Locate the cell with the specified text and output its [X, Y] center coordinate. 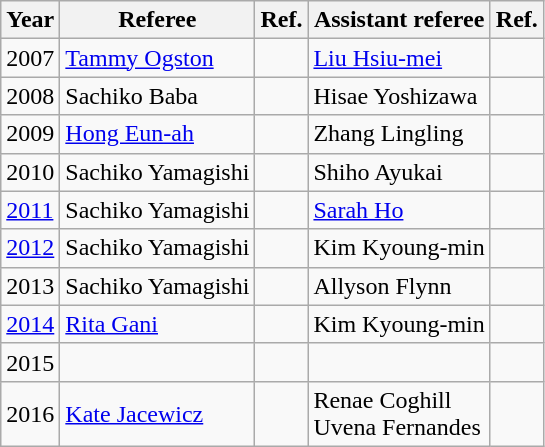
Hong Eun-ah [158, 134]
Hisae Yoshizawa [399, 96]
2007 [30, 58]
Liu Hsiu-mei [399, 58]
Tammy Ogston [158, 58]
Referee [158, 20]
2009 [30, 134]
Renae Coghill Uvena Fernandes [399, 414]
Allyson Flynn [399, 286]
Rita Gani [158, 324]
2016 [30, 414]
Shiho Ayukai [399, 172]
2014 [30, 324]
Zhang Lingling [399, 134]
2008 [30, 96]
Sarah Ho [399, 210]
2012 [30, 248]
2010 [30, 172]
2013 [30, 286]
Sachiko Baba [158, 96]
Assistant referee [399, 20]
Kate Jacewicz [158, 414]
Year [30, 20]
2015 [30, 362]
2011 [30, 210]
